Provide the [X, Y] coordinate of the cell's center where the given text is located.  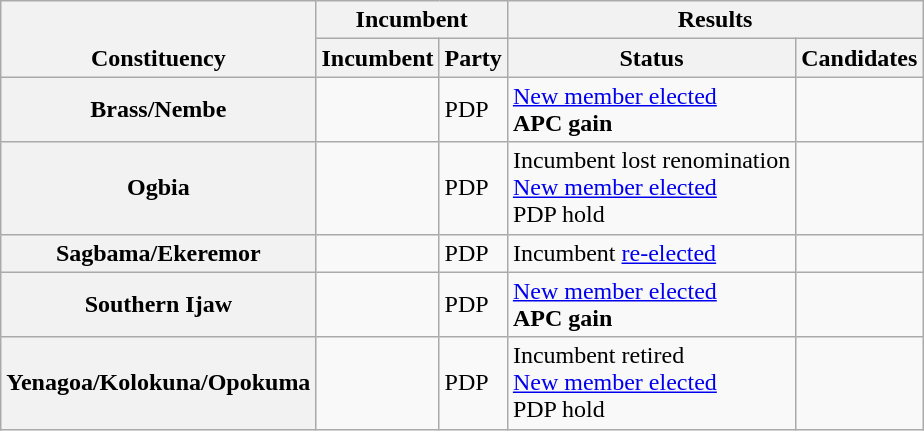
Candidates [860, 58]
Results [714, 20]
Yenagoa/Kolokuna/Opokuma [158, 383]
Constituency [158, 39]
Incumbent lost renominationNew member electedPDP hold [651, 188]
Brass/Nembe [158, 110]
Sagbama/Ekeremor [158, 253]
Status [651, 58]
Ogbia [158, 188]
Incumbent re-elected [651, 253]
Incumbent retiredNew member electedPDP hold [651, 383]
Southern Ijaw [158, 304]
Party [473, 58]
